From the cell containing the given text, extract its center point as (X, Y) coordinate. 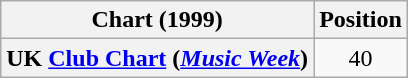
40 (361, 58)
UK Club Chart (Music Week) (158, 58)
Position (361, 20)
Chart (1999) (158, 20)
